Capture the cell that displays the provided text and extract its [x, y] central coordinate. 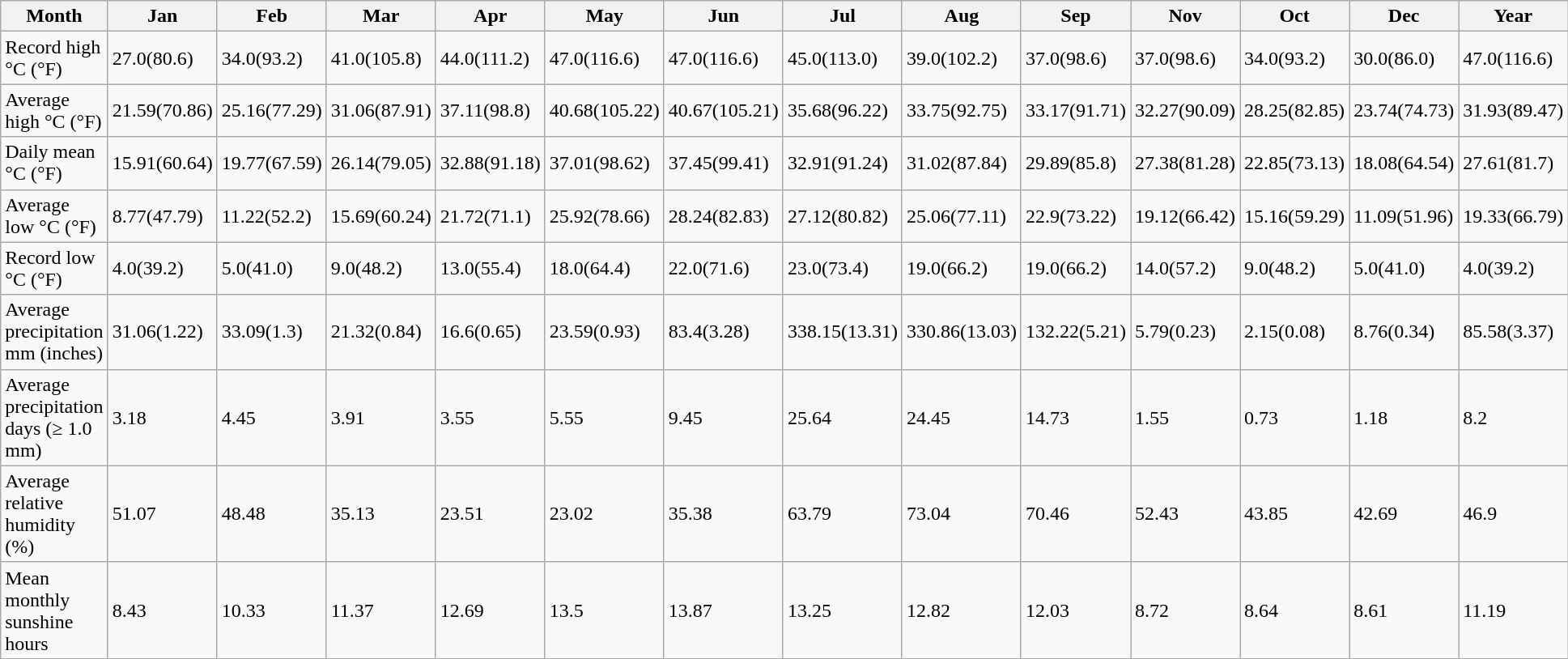
18.08(64.54) [1404, 164]
35.38 [724, 513]
63.79 [842, 513]
27.61(81.7) [1514, 164]
Year [1514, 16]
2.15(0.08) [1295, 332]
13.0(55.4) [491, 269]
8.43 [162, 610]
22.0(71.6) [724, 269]
19.33(66.79) [1514, 215]
Mean monthly sunshine hours [54, 610]
Average precipitation days (≥ 1.0 mm) [54, 418]
40.68(105.22) [604, 110]
23.59(0.93) [604, 332]
40.67(105.21) [724, 110]
73.04 [962, 513]
Average low °C (°F) [54, 215]
28.24(82.83) [724, 215]
26.14(79.05) [380, 164]
11.09(51.96) [1404, 215]
31.93(89.47) [1514, 110]
35.68(96.22) [842, 110]
Jun [724, 16]
1.55 [1185, 418]
48.48 [272, 513]
85.58(3.37) [1514, 332]
21.32(0.84) [380, 332]
9.45 [724, 418]
132.22(5.21) [1075, 332]
8.77(47.79) [162, 215]
31.06(87.91) [380, 110]
Average high °C (°F) [54, 110]
52.43 [1185, 513]
30.0(86.0) [1404, 58]
28.25(82.85) [1295, 110]
44.0(111.2) [491, 58]
27.38(81.28) [1185, 164]
29.89(85.8) [1075, 164]
33.75(92.75) [962, 110]
25.92(78.66) [604, 215]
22.85(73.13) [1295, 164]
19.12(66.42) [1185, 215]
18.0(64.4) [604, 269]
31.02(87.84) [962, 164]
15.69(60.24) [380, 215]
32.88(91.18) [491, 164]
8.2 [1514, 418]
Apr [491, 16]
12.03 [1075, 610]
Record low °C (°F) [54, 269]
Mar [380, 16]
5.55 [604, 418]
11.37 [380, 610]
22.9(73.22) [1075, 215]
21.72(71.1) [491, 215]
12.82 [962, 610]
37.45(99.41) [724, 164]
35.13 [380, 513]
Month [54, 16]
4.45 [272, 418]
Average relative humidity (%) [54, 513]
Average precipitation mm (inches) [54, 332]
19.77(67.59) [272, 164]
25.06(77.11) [962, 215]
13.5 [604, 610]
1.18 [1404, 418]
41.0(105.8) [380, 58]
12.69 [491, 610]
May [604, 16]
21.59(70.86) [162, 110]
33.17(91.71) [1075, 110]
23.74(74.73) [1404, 110]
23.02 [604, 513]
5.79(0.23) [1185, 332]
32.91(91.24) [842, 164]
31.06(1.22) [162, 332]
13.87 [724, 610]
338.15(13.31) [842, 332]
25.16(77.29) [272, 110]
Feb [272, 16]
15.16(59.29) [1295, 215]
32.27(90.09) [1185, 110]
Daily mean °C (°F) [54, 164]
330.86(13.03) [962, 332]
46.9 [1514, 513]
37.01(98.62) [604, 164]
11.22(52.2) [272, 215]
39.0(102.2) [962, 58]
25.64 [842, 418]
Jul [842, 16]
8.61 [1404, 610]
15.91(60.64) [162, 164]
Oct [1295, 16]
Nov [1185, 16]
0.73 [1295, 418]
42.69 [1404, 513]
43.85 [1295, 513]
13.25 [842, 610]
24.45 [962, 418]
70.46 [1075, 513]
3.18 [162, 418]
27.12(80.82) [842, 215]
27.0(80.6) [162, 58]
3.91 [380, 418]
23.51 [491, 513]
37.11(98.8) [491, 110]
8.64 [1295, 610]
11.19 [1514, 610]
23.0(73.4) [842, 269]
3.55 [491, 418]
8.76(0.34) [1404, 332]
83.4(3.28) [724, 332]
Record high °C (°F) [54, 58]
33.09(1.3) [272, 332]
45.0(113.0) [842, 58]
Jan [162, 16]
14.0(57.2) [1185, 269]
51.07 [162, 513]
14.73 [1075, 418]
Sep [1075, 16]
Dec [1404, 16]
Aug [962, 16]
16.6(0.65) [491, 332]
10.33 [272, 610]
8.72 [1185, 610]
